Return (x, y) of the center of cell containing provided text 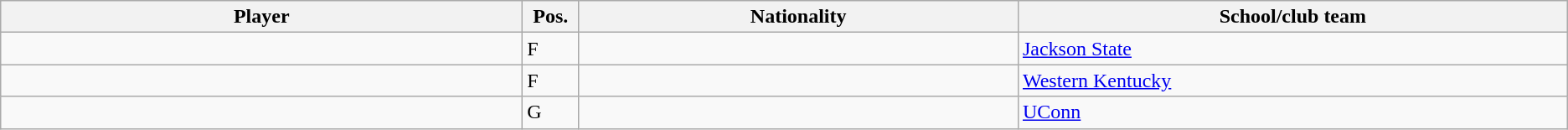
Jackson State (1292, 49)
G (551, 112)
Nationality (799, 17)
Western Kentucky (1292, 81)
Pos. (551, 17)
UConn (1292, 112)
Player (261, 17)
School/club team (1292, 17)
